Extract the (x, y) coordinate from the center of the cell holding the provided text.  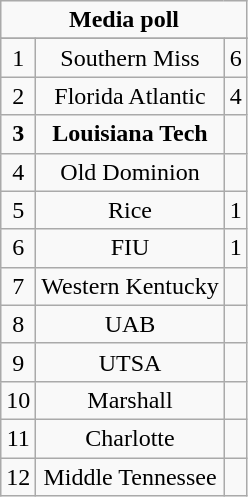
Louisiana Tech (130, 134)
8 (18, 324)
11 (18, 438)
Middle Tennessee (130, 477)
2 (18, 96)
12 (18, 477)
5 (18, 210)
3 (18, 134)
Marshall (130, 400)
Florida Atlantic (130, 96)
Media poll (124, 20)
UTSA (130, 362)
Western Kentucky (130, 286)
Rice (130, 210)
FIU (130, 248)
UAB (130, 324)
7 (18, 286)
Old Dominion (130, 172)
Southern Miss (130, 58)
Charlotte (130, 438)
9 (18, 362)
10 (18, 400)
